Return the [X, Y] coordinate for the center point of the cell that contains the specified text.  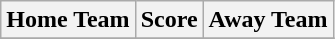
Score [169, 20]
Home Team [68, 20]
Away Team [268, 20]
